Output the (X, Y) coordinate of the center of the cell containing the given text.  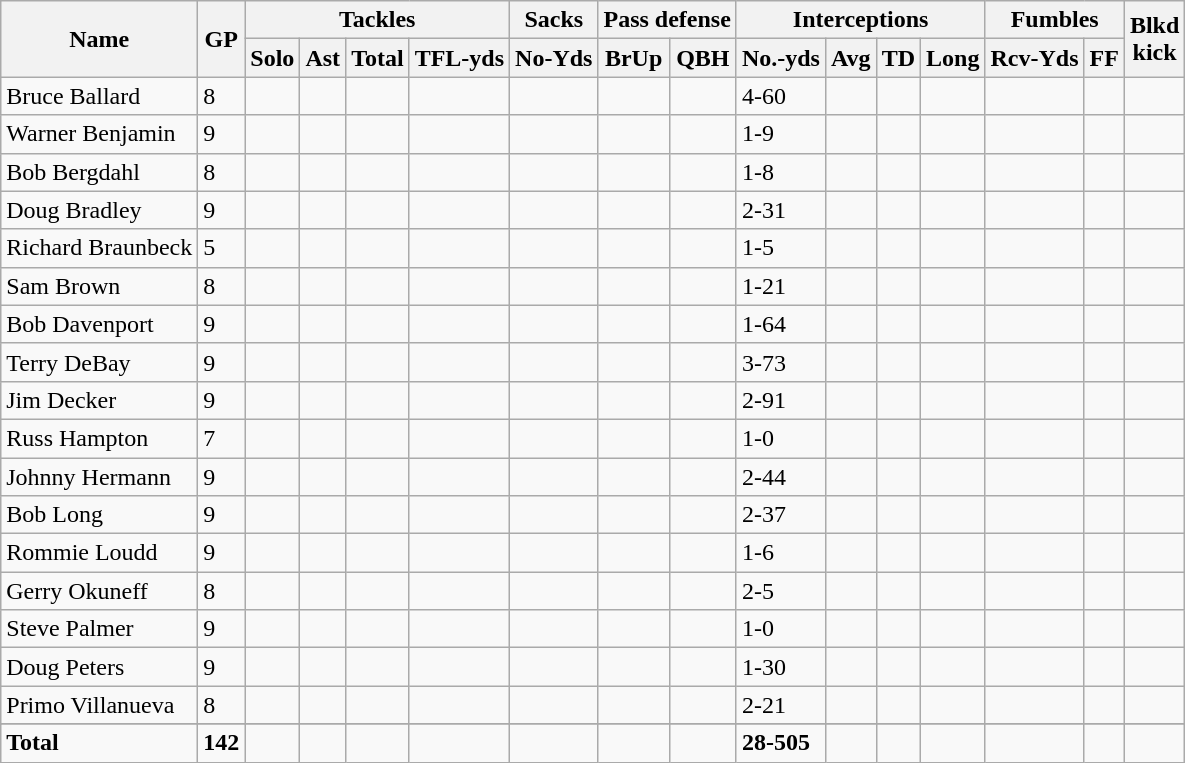
1-8 (780, 172)
4-60 (780, 96)
Pass defense (667, 20)
No.-yds (780, 58)
Rcv-Yds (1034, 58)
2-21 (780, 705)
Sam Brown (100, 286)
QBH (702, 58)
No-Yds (554, 58)
GP (222, 39)
TFL-yds (459, 58)
1-30 (780, 667)
Bruce Ballard (100, 96)
Sacks (554, 20)
Bob Bergdahl (100, 172)
Doug Peters (100, 667)
Gerry Okuneff (100, 591)
5 (222, 248)
1-5 (780, 248)
1-64 (780, 324)
BrUp (634, 58)
1-21 (780, 286)
Russ Hampton (100, 438)
Steve Palmer (100, 629)
2-44 (780, 477)
3-73 (780, 362)
Name (100, 39)
Solo (272, 58)
TD (898, 58)
Primo Villanueva (100, 705)
Interceptions (860, 20)
2-31 (780, 210)
1-9 (780, 134)
FF (1104, 58)
Ast (323, 58)
Bob Davenport (100, 324)
Terry DeBay (100, 362)
2-37 (780, 515)
Fumbles (1054, 20)
Tackles (378, 20)
Jim Decker (100, 400)
Doug Bradley (100, 210)
2-5 (780, 591)
Blkdkick (1154, 39)
Rommie Loudd (100, 553)
142 (222, 743)
1-6 (780, 553)
28-505 (780, 743)
Bob Long (100, 515)
Richard Braunbeck (100, 248)
Warner Benjamin (100, 134)
7 (222, 438)
Johnny Hermann (100, 477)
Long (953, 58)
Avg (850, 58)
2-91 (780, 400)
